Identify which cell holds the provided text, then report its (x, y) central coordinate. 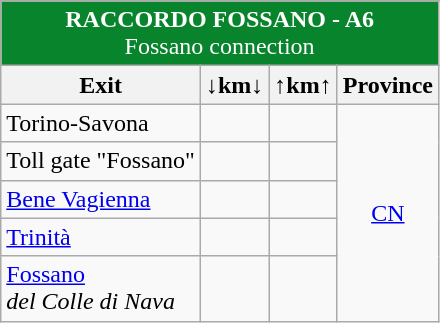
Fossano del Colle di Nava (101, 288)
Trinità (101, 237)
Torino-Savona (101, 123)
Province (388, 85)
Bene Vagienna (101, 199)
RACCORDO FOSSANO - A6Fossano connection (220, 34)
Exit (101, 85)
Toll gate "Fossano" (101, 161)
↑km↑ (303, 85)
CN (388, 212)
↓km↓ (234, 85)
